Determine the [x, y] coordinate at the center of the cell enclosing the given text.  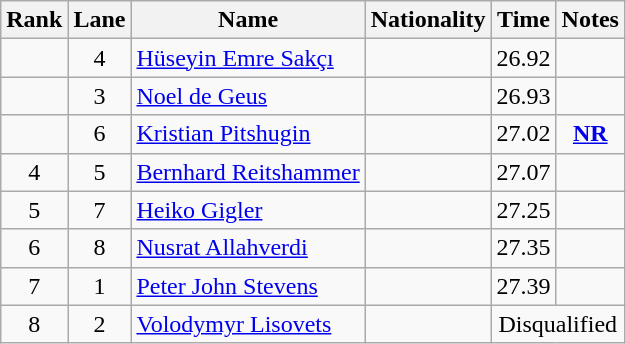
NR [590, 134]
Lane [100, 20]
27.02 [524, 134]
3 [100, 96]
27.39 [524, 286]
Noel de Geus [248, 96]
Nusrat Allahverdi [248, 248]
Hüseyin Emre Sakçı [248, 58]
Peter John Stevens [248, 286]
Rank [34, 20]
Heiko Gigler [248, 210]
Volodymyr Lisovets [248, 324]
Bernhard Reitshammer [248, 172]
Time [524, 20]
Nationality [428, 20]
Name [248, 20]
Kristian Pitshugin [248, 134]
2 [100, 324]
26.92 [524, 58]
Notes [590, 20]
27.35 [524, 248]
27.25 [524, 210]
Disqualified [558, 324]
27.07 [524, 172]
1 [100, 286]
26.93 [524, 96]
